From the cell containing the given text, extract its center point as [X, Y] coordinate. 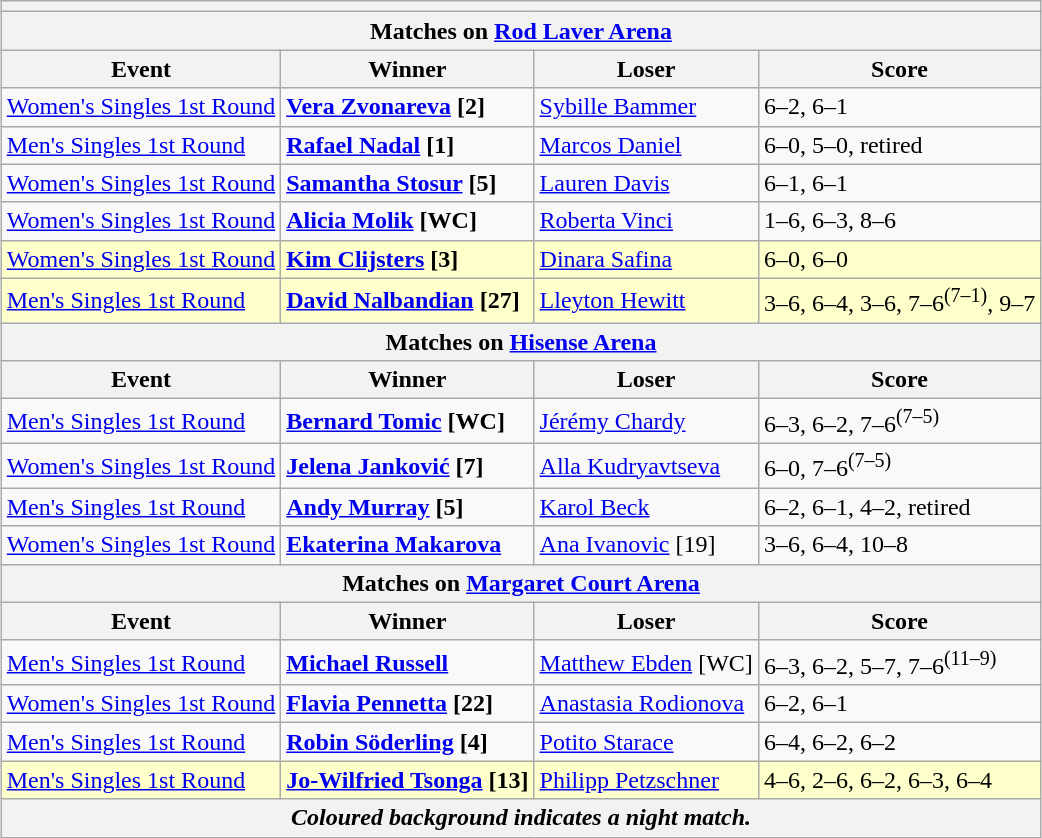
Potito Starace [646, 742]
Coloured background indicates a night match. [521, 818]
David Nalbandian [27] [408, 300]
6–0, 7–6(7–5) [899, 466]
Alicia Molik [WC] [408, 221]
6–1, 6–1 [899, 183]
6–3, 6–2, 5–7, 7–6(11–9) [899, 662]
Karol Beck [646, 507]
6–4, 6–2, 6–2 [899, 742]
Dinara Safina [646, 259]
Lleyton Hewitt [646, 300]
6–0, 6–0 [899, 259]
Vera Zvonareva [2] [408, 107]
Anastasia Rodionova [646, 704]
Roberta Vinci [646, 221]
Matthew Ebden [WC] [646, 662]
Sybille Bammer [646, 107]
3–6, 6–4, 10–8 [899, 545]
Rafael Nadal [1] [408, 145]
Bernard Tomic [WC] [408, 422]
Andy Murray [5] [408, 507]
Lauren Davis [646, 183]
Matches on Margaret Court Arena [521, 583]
Matches on Hisense Arena [521, 342]
Jérémy Chardy [646, 422]
3–6, 6–4, 3–6, 7–6(7–1), 9–7 [899, 300]
6–0, 5–0, retired [899, 145]
Alla Kudryavtseva [646, 466]
Robin Söderling [4] [408, 742]
Flavia Pennetta [22] [408, 704]
1–6, 6–3, 8–6 [899, 221]
6–3, 6–2, 7–6(7–5) [899, 422]
Ana Ivanovic [19] [646, 545]
Michael Russell [408, 662]
Ekaterina Makarova [408, 545]
4–6, 2–6, 6–2, 6–3, 6–4 [899, 780]
Jelena Janković [7] [408, 466]
Samantha Stosur [5] [408, 183]
Jo-Wilfried Tsonga [13] [408, 780]
6–2, 6–1, 4–2, retired [899, 507]
Philipp Petzschner [646, 780]
Kim Clijsters [3] [408, 259]
Matches on Rod Laver Arena [521, 31]
Marcos Daniel [646, 145]
